Detect which cell encompasses the target text, then output its (X, Y) center coordinate. 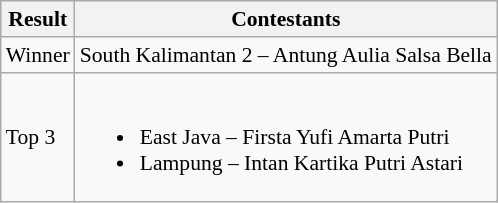
East Java – Firsta Yufi Amarta PutriLampung – Intan Kartika Putri Astari (286, 137)
Top 3 (38, 137)
Contestants (286, 19)
Winner (38, 55)
Result (38, 19)
South Kalimantan 2 – Antung Aulia Salsa Bella (286, 55)
